Scan for the cell matching the given text and deliver its [x, y] coordinate at center. 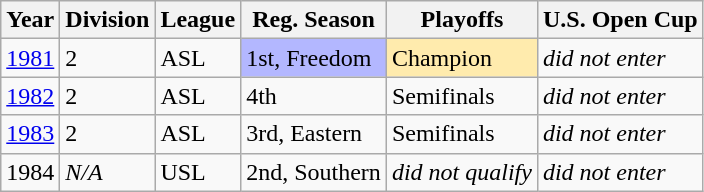
Division [108, 20]
1981 [30, 58]
1st, Freedom [314, 58]
1984 [30, 172]
2nd, Southern [314, 172]
Champion [462, 58]
did not qualify [462, 172]
3rd, Eastern [314, 134]
USL [198, 172]
Reg. Season [314, 20]
Year [30, 20]
4th [314, 96]
N/A [108, 172]
U.S. Open Cup [620, 20]
Playoffs [462, 20]
1982 [30, 96]
League [198, 20]
1983 [30, 134]
